Search for the cell housing the specified text and yield its (X, Y) center coordinate. 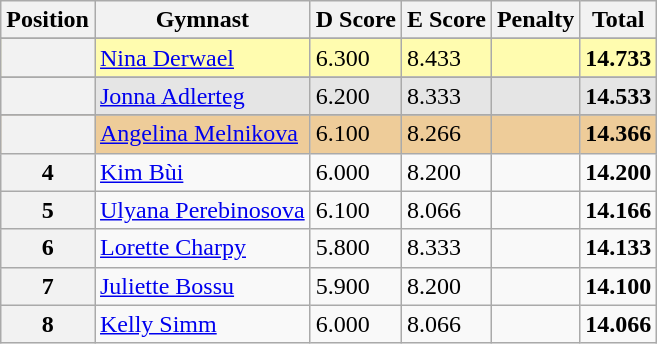
Penalty (535, 20)
6 (48, 248)
14.166 (618, 210)
8.266 (446, 134)
14.066 (618, 324)
4 (48, 172)
5.800 (356, 248)
5.900 (356, 286)
Kim Bùi (202, 172)
Position (48, 20)
Nina Derwael (202, 58)
14.733 (618, 58)
14.200 (618, 172)
14.133 (618, 248)
6.200 (356, 96)
Jonna Adlerteg (202, 96)
Juliette Bossu (202, 286)
7 (48, 286)
Kelly Simm (202, 324)
14.366 (618, 134)
Ulyana Perebinosova (202, 210)
6.300 (356, 58)
Angelina Melnikova (202, 134)
8.433 (446, 58)
Gymnast (202, 20)
D Score (356, 20)
Total (618, 20)
8 (48, 324)
14.533 (618, 96)
E Score (446, 20)
Lorette Charpy (202, 248)
14.100 (618, 286)
5 (48, 210)
